Scan for the cell matching the given text and deliver its [X, Y] coordinate at center. 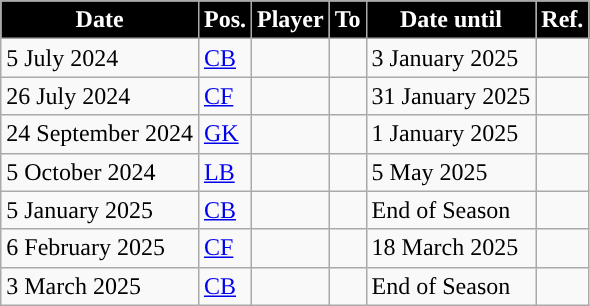
Player [291, 20]
6 February 2025 [100, 248]
5 May 2025 [451, 172]
5 October 2024 [100, 172]
Ref. [562, 20]
3 March 2025 [100, 286]
Date until [451, 20]
GK [224, 134]
Pos. [224, 20]
5 January 2025 [100, 210]
5 July 2024 [100, 58]
To [348, 20]
31 January 2025 [451, 96]
LB [224, 172]
1 January 2025 [451, 134]
3 January 2025 [451, 58]
24 September 2024 [100, 134]
26 July 2024 [100, 96]
18 March 2025 [451, 248]
Date [100, 20]
